Output the [x, y] coordinate of the center of the cell containing the given text.  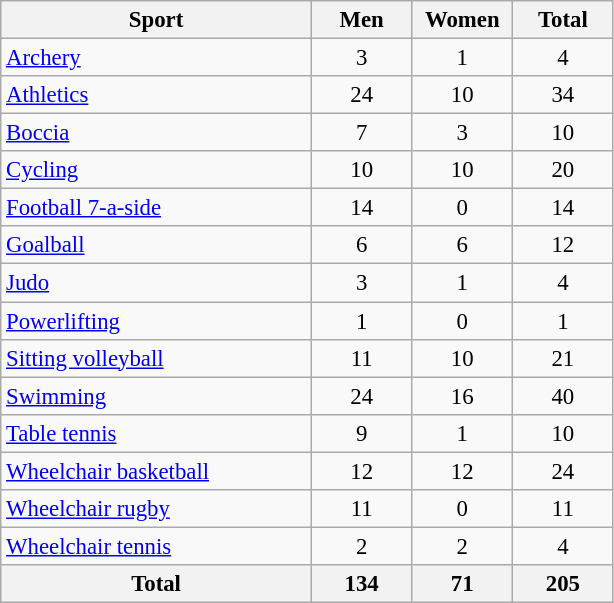
71 [462, 584]
Boccia [156, 133]
Archery [156, 58]
9 [362, 433]
20 [564, 170]
Sport [156, 20]
40 [564, 396]
134 [362, 584]
Table tennis [156, 433]
Sitting volleyball [156, 358]
Cycling [156, 170]
34 [564, 95]
16 [462, 396]
205 [564, 584]
Goalball [156, 245]
Athletics [156, 95]
Wheelchair basketball [156, 471]
Powerlifting [156, 321]
Swimming [156, 396]
7 [362, 133]
Women [462, 20]
Men [362, 20]
Wheelchair rugby [156, 509]
Wheelchair tennis [156, 546]
Judo [156, 283]
Football 7-a-side [156, 208]
21 [564, 358]
